Capture the cell that displays the provided text and extract its [x, y] central coordinate. 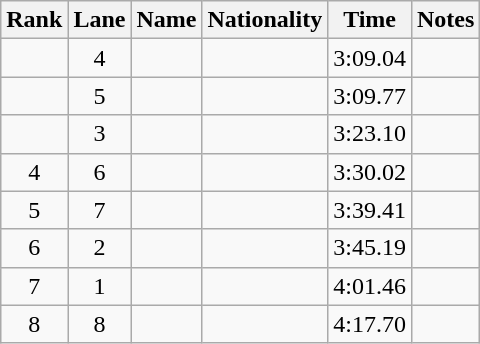
Rank [34, 20]
4:17.70 [370, 324]
Notes [445, 20]
1 [100, 286]
Nationality [265, 20]
3 [100, 134]
3:09.04 [370, 58]
Name [166, 20]
Lane [100, 20]
3:30.02 [370, 172]
4:01.46 [370, 286]
3:09.77 [370, 96]
3:23.10 [370, 134]
2 [100, 248]
3:45.19 [370, 248]
3:39.41 [370, 210]
Time [370, 20]
